Scan for the cell matching the given text and deliver its [X, Y] coordinate at center. 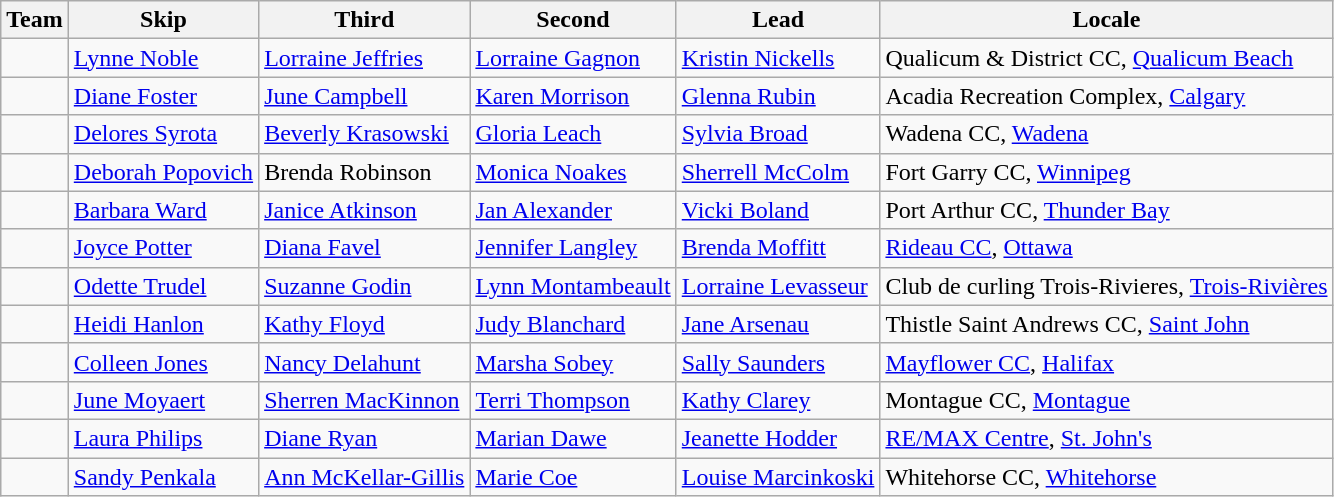
Team [35, 20]
Skip [163, 20]
Marie Coe [573, 477]
Jeanette Hodder [778, 438]
Sylvia Broad [778, 134]
Vicki Boland [778, 210]
Brenda Moffitt [778, 248]
Kathy Floyd [364, 324]
Louise Marcinkoski [778, 477]
June Moyaert [163, 400]
Diana Favel [364, 248]
Wadena CC, Wadena [1106, 134]
Odette Trudel [163, 286]
Sherren MacKinnon [364, 400]
Rideau CC, Ottawa [1106, 248]
Lead [778, 20]
Diane Ryan [364, 438]
Nancy Delahunt [364, 362]
Gloria Leach [573, 134]
Marsha Sobey [573, 362]
Diane Foster [163, 96]
Sherrell McColm [778, 172]
June Campbell [364, 96]
Lorraine Gagnon [573, 58]
RE/MAX Centre, St. John's [1106, 438]
Terri Thompson [573, 400]
Judy Blanchard [573, 324]
Lynn Montambeault [573, 286]
Monica Noakes [573, 172]
Barbara Ward [163, 210]
Acadia Recreation Complex, Calgary [1106, 96]
Jennifer Langley [573, 248]
Janice Atkinson [364, 210]
Ann McKellar-Gillis [364, 477]
Third [364, 20]
Karen Morrison [573, 96]
Beverly Krasowski [364, 134]
Marian Dawe [573, 438]
Thistle Saint Andrews CC, Saint John [1106, 324]
Lorraine Levasseur [778, 286]
Kristin Nickells [778, 58]
Delores Syrota [163, 134]
Heidi Hanlon [163, 324]
Mayflower CC, Halifax [1106, 362]
Lynne Noble [163, 58]
Lorraine Jeffries [364, 58]
Sally Saunders [778, 362]
Jan Alexander [573, 210]
Colleen Jones [163, 362]
Qualicum & District CC, Qualicum Beach [1106, 58]
Suzanne Godin [364, 286]
Deborah Popovich [163, 172]
Montague CC, Montague [1106, 400]
Whitehorse CC, Whitehorse [1106, 477]
Second [573, 20]
Jane Arsenau [778, 324]
Sandy Penkala [163, 477]
Joyce Potter [163, 248]
Glenna Rubin [778, 96]
Brenda Robinson [364, 172]
Club de curling Trois-Rivieres, Trois-Rivières [1106, 286]
Kathy Clarey [778, 400]
Fort Garry CC, Winnipeg [1106, 172]
Laura Philips [163, 438]
Locale [1106, 20]
Port Arthur CC, Thunder Bay [1106, 210]
